Determine the [X, Y] coordinate at the center of the cell enclosing the given text.  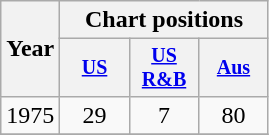
Year [30, 49]
80 [234, 115]
USR&B [164, 68]
Chart positions [164, 20]
7 [164, 115]
29 [94, 115]
US [94, 68]
1975 [30, 115]
Aus [234, 68]
